Scan for the cell matching the given text and deliver its (X, Y) coordinate at center. 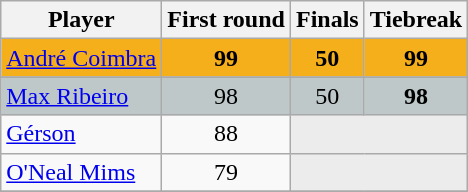
First round (226, 20)
Gérson (82, 134)
O'Neal Mims (82, 172)
Finals (327, 20)
Tiebreak (416, 20)
79 (226, 172)
88 (226, 134)
Player (82, 20)
André Coimbra (82, 58)
Max Ribeiro (82, 96)
